Return the (X, Y) coordinate for the center point of the cell that contains the specified text.  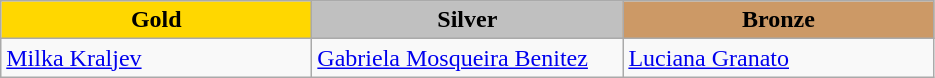
Luciana Granato (778, 58)
Milka Kraljev (156, 58)
Bronze (778, 20)
Gold (156, 20)
Gabriela Mosqueira Benitez (468, 58)
Silver (468, 20)
